Find where the given text appears and provide that cell's center as [x, y] coordinate. 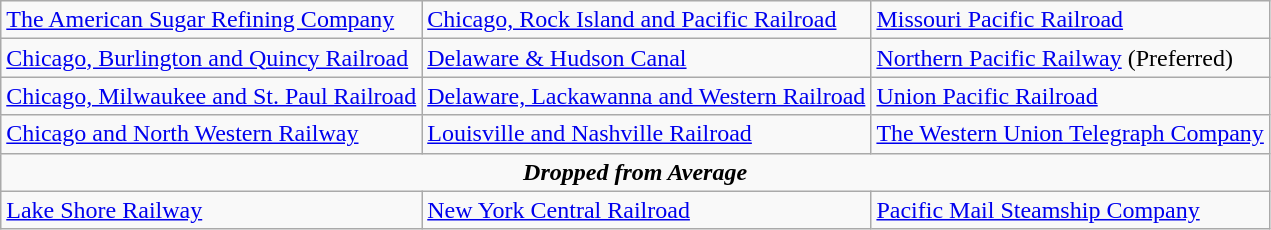
The Western Union Telegraph Company [1070, 134]
Pacific Mail Steamship Company [1070, 210]
Dropped from Average [636, 172]
Missouri Pacific Railroad [1070, 20]
Lake Shore Railway [212, 210]
Northern Pacific Railway (Preferred) [1070, 58]
Delaware & Hudson Canal [646, 58]
Delaware, Lackawanna and Western Railroad [646, 96]
Chicago, Rock Island and Pacific Railroad [646, 20]
The American Sugar Refining Company [212, 20]
Chicago, Burlington and Quincy Railroad [212, 58]
Louisville and Nashville Railroad [646, 134]
New York Central Railroad [646, 210]
Chicago, Milwaukee and St. Paul Railroad [212, 96]
Chicago and North Western Railway [212, 134]
Union Pacific Railroad [1070, 96]
